Scan for the cell matching the given text and deliver its [X, Y] coordinate at center. 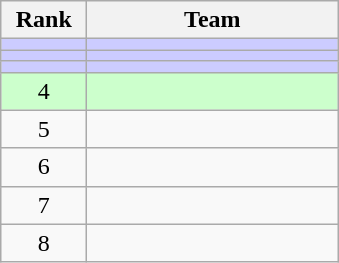
Rank [44, 20]
6 [44, 167]
Team [212, 20]
8 [44, 243]
5 [44, 129]
4 [44, 91]
7 [44, 205]
